Provide the (X, Y) coordinate of the cell's center where the given text is located.  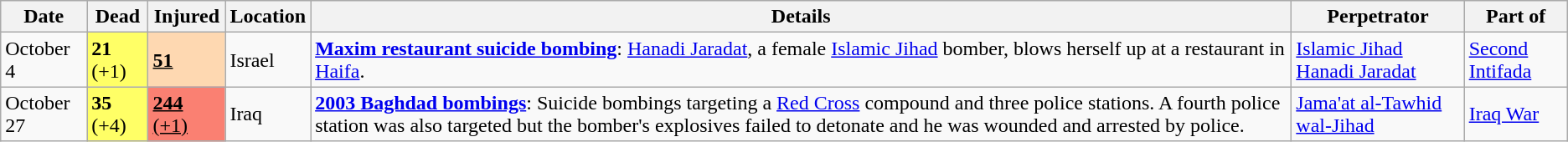
21 (+1) (117, 60)
Iraq (268, 114)
Details (801, 17)
Second Intifada (1516, 60)
Date (44, 17)
35 (+4) (117, 114)
October 27 (44, 114)
Islamic Jihad Hanadi Jaradat (1378, 60)
51 (187, 60)
Israel (268, 60)
Maxim restaurant suicide bombing: Hanadi Jaradat, a female Islamic Jihad bomber, blows herself up at a restaurant in Haifa. (801, 60)
Location (268, 17)
Dead (117, 17)
Jama'at al-Tawhid wal-Jihad (1378, 114)
Perpetrator (1378, 17)
Part of (1516, 17)
244 (+1) (187, 114)
October 4 (44, 60)
Injured (187, 17)
Iraq War (1516, 114)
